For the text-containing cell, return its midpoint in (X, Y) coordinate format. 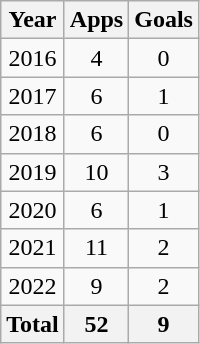
Year (33, 20)
2018 (33, 134)
Goals (164, 20)
4 (96, 58)
2022 (33, 286)
52 (96, 324)
Apps (96, 20)
2017 (33, 96)
2021 (33, 248)
Total (33, 324)
10 (96, 172)
2019 (33, 172)
2020 (33, 210)
11 (96, 248)
3 (164, 172)
2016 (33, 58)
